Determine the (x, y) coordinate at the center of the cell enclosing the given text.  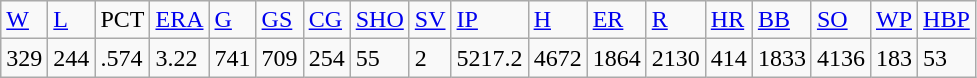
2 (430, 58)
R (676, 20)
3.22 (180, 58)
CG (326, 20)
G (232, 20)
IP (490, 20)
2130 (676, 58)
SHO (380, 20)
55 (380, 58)
HR (728, 20)
SO (840, 20)
W (24, 20)
1864 (616, 58)
ER (616, 20)
H (558, 20)
414 (728, 58)
254 (326, 58)
SV (430, 20)
L (72, 20)
5217.2 (490, 58)
WP (894, 20)
PCT (122, 20)
ERA (180, 20)
329 (24, 58)
.574 (122, 58)
53 (947, 58)
709 (280, 58)
4136 (840, 58)
GS (280, 20)
244 (72, 58)
4672 (558, 58)
HBP (947, 20)
183 (894, 58)
741 (232, 58)
BB (782, 20)
1833 (782, 58)
